For the text-containing cell, return its midpoint in (x, y) coordinate format. 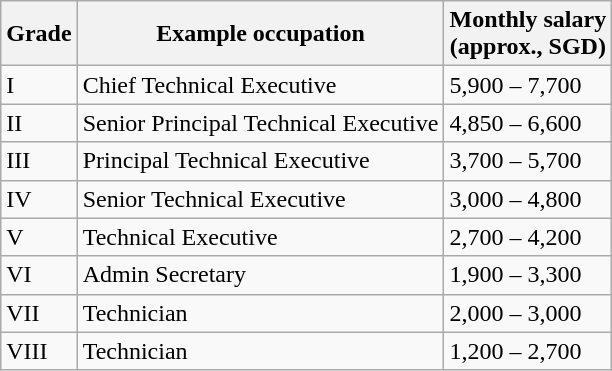
Monthly salary(approx., SGD) (528, 34)
3,000 – 4,800 (528, 199)
Senior Principal Technical Executive (260, 123)
IV (39, 199)
I (39, 85)
VI (39, 275)
2,700 – 4,200 (528, 237)
5,900 – 7,700 (528, 85)
Principal Technical Executive (260, 161)
1,900 – 3,300 (528, 275)
VIII (39, 351)
Example occupation (260, 34)
4,850 – 6,600 (528, 123)
V (39, 237)
Technical Executive (260, 237)
II (39, 123)
Admin Secretary (260, 275)
1,200 – 2,700 (528, 351)
2,000 – 3,000 (528, 313)
3,700 – 5,700 (528, 161)
III (39, 161)
Senior Technical Executive (260, 199)
Chief Technical Executive (260, 85)
Grade (39, 34)
VII (39, 313)
